Locate the cell with the specified text and output its [X, Y] center coordinate. 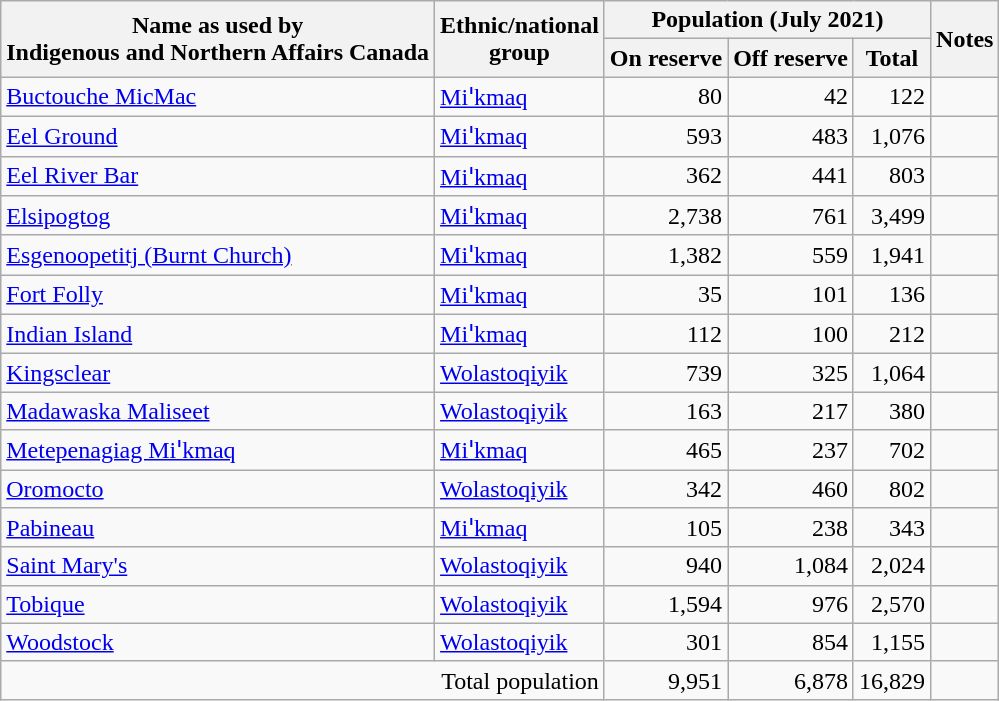
Oromocto [218, 489]
301 [666, 642]
940 [666, 566]
593 [666, 136]
163 [666, 411]
2,570 [892, 604]
Total population [303, 680]
On reserve [666, 58]
Total [892, 58]
465 [666, 450]
Esgenoopetitj (Burnt Church) [218, 255]
854 [791, 642]
1,064 [892, 373]
460 [791, 489]
100 [791, 334]
105 [666, 528]
217 [791, 411]
Elsipogtog [218, 216]
1,084 [791, 566]
362 [666, 176]
9,951 [666, 680]
Eel River Bar [218, 176]
Metepenagiag Miꞌkmaq [218, 450]
1,941 [892, 255]
380 [892, 411]
Name as used byIndigenous and Northern Affairs Canada [218, 39]
Madawaska Maliseet [218, 411]
35 [666, 295]
101 [791, 295]
483 [791, 136]
342 [666, 489]
1,076 [892, 136]
739 [666, 373]
80 [666, 97]
1,594 [666, 604]
Fort Folly [218, 295]
16,829 [892, 680]
761 [791, 216]
6,878 [791, 680]
122 [892, 97]
237 [791, 450]
1,155 [892, 642]
Pabineau [218, 528]
803 [892, 176]
Buctouche MicMac [218, 97]
2,024 [892, 566]
Tobique [218, 604]
1,382 [666, 255]
238 [791, 528]
2,738 [666, 216]
559 [791, 255]
Ethnic/nationalgroup [520, 39]
136 [892, 295]
212 [892, 334]
Saint Mary's [218, 566]
Population (July 2021) [767, 20]
Notes [965, 39]
42 [791, 97]
112 [666, 334]
976 [791, 604]
802 [892, 489]
Woodstock [218, 642]
3,499 [892, 216]
Off reserve [791, 58]
343 [892, 528]
Eel Ground [218, 136]
441 [791, 176]
702 [892, 450]
325 [791, 373]
Indian Island [218, 334]
Kingsclear [218, 373]
